Scan for the cell matching the given text and deliver its (X, Y) coordinate at center. 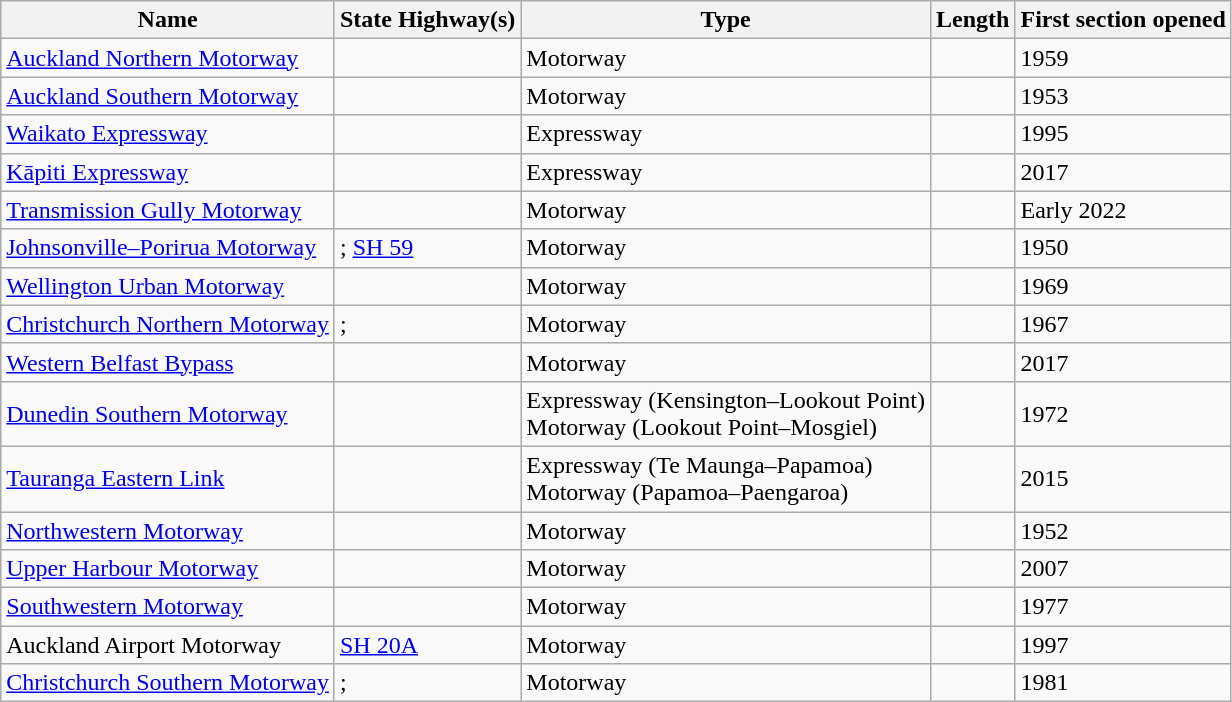
Dunedin Southern Motorway (168, 414)
Christchurch Northern Motorway (168, 324)
Transmission Gully Motorway (168, 210)
2007 (1123, 569)
1997 (1123, 645)
Early 2022 (1123, 210)
Southwestern Motorway (168, 607)
Northwestern Motorway (168, 531)
1950 (1123, 248)
1967 (1123, 324)
2015 (1123, 478)
1959 (1123, 58)
Christchurch Southern Motorway (168, 683)
Name (168, 20)
Auckland Northern Motorway (168, 58)
Type (726, 20)
1972 (1123, 414)
1953 (1123, 96)
Auckland Airport Motorway (168, 645)
State Highway(s) (427, 20)
Wellington Urban Motorway (168, 286)
1969 (1123, 286)
Waikato Expressway (168, 134)
Length (973, 20)
1981 (1123, 683)
Upper Harbour Motorway (168, 569)
1977 (1123, 607)
Tauranga Eastern Link (168, 478)
Western Belfast Bypass (168, 362)
1995 (1123, 134)
First section opened (1123, 20)
; SH 59 (427, 248)
SH 20A (427, 645)
Expressway (Te Maunga–Papamoa)Motorway (Papamoa–Paengaroa) (726, 478)
1952 (1123, 531)
Expressway (Kensington–Lookout Point)Motorway (Lookout Point–Mosgiel) (726, 414)
Kāpiti Expressway (168, 172)
Auckland Southern Motorway (168, 96)
Johnsonville–Porirua Motorway (168, 248)
